Capture the cell that displays the provided text and extract its [x, y] central coordinate. 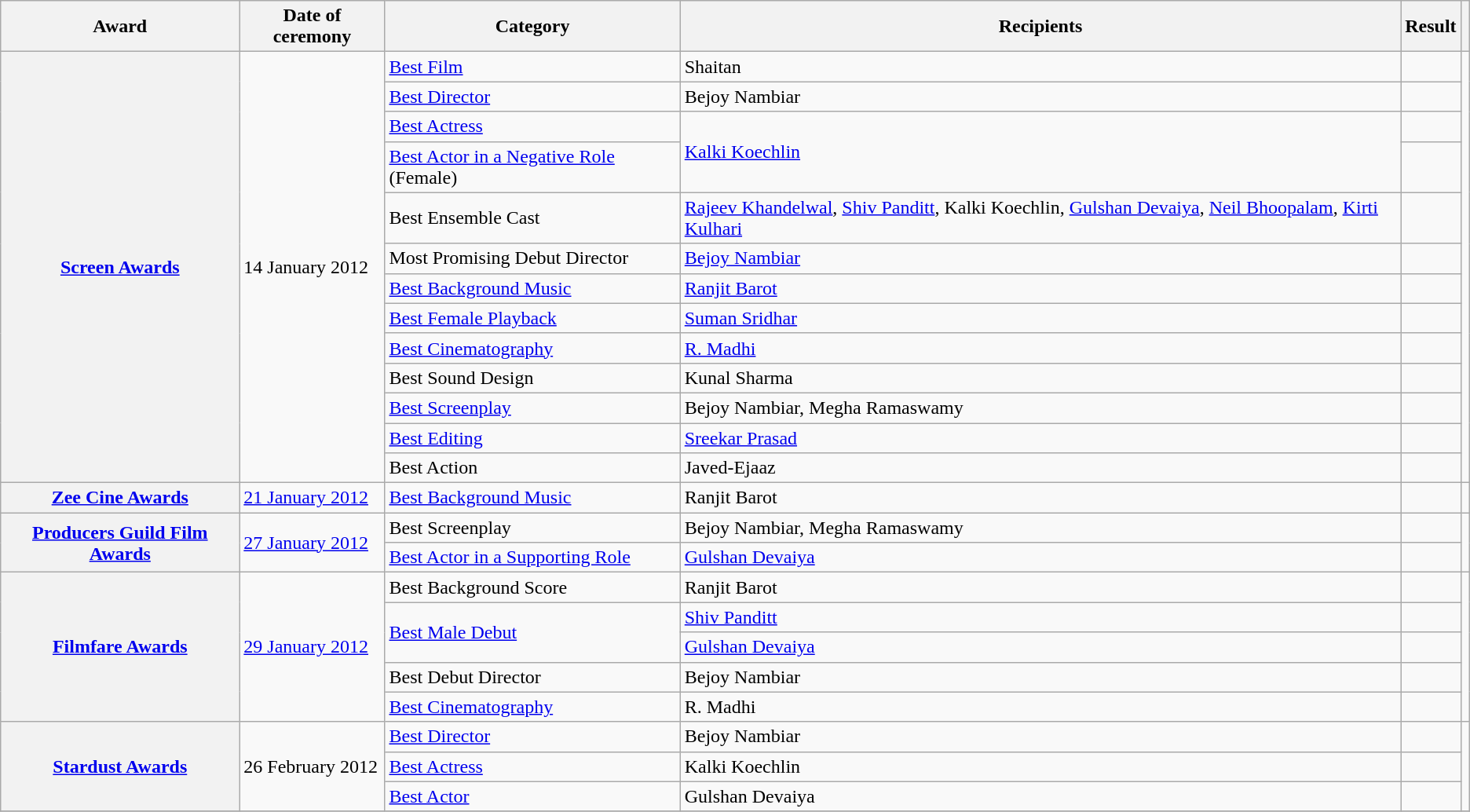
Result [1431, 27]
Category [532, 27]
Rajeev Khandelwal, Shiv Panditt, Kalki Koechlin, Gulshan Devaiya, Neil Bhoopalam, Kirti Kulhari [1040, 218]
Best Action [532, 468]
Kunal Sharma [1040, 378]
21 January 2012 [313, 498]
Best Female Playback [532, 318]
Sreekar Prasad [1040, 437]
Shaitan [1040, 67]
Shiv Panditt [1040, 617]
Best Film [532, 67]
29 January 2012 [313, 647]
Stardust Awards [120, 766]
Date of ceremony [313, 27]
14 January 2012 [313, 267]
Most Promising Debut Director [532, 258]
Producers Guild Film Awards [120, 543]
Best Sound Design [532, 378]
Best Male Debut [532, 632]
Best Actor [532, 796]
Best Ensemble Cast [532, 218]
Best Actor in a Supporting Role [532, 558]
Filmfare Awards [120, 647]
Screen Awards [120, 267]
26 February 2012 [313, 766]
Recipients [1040, 27]
Javed-Ejaaz [1040, 468]
Best Debut Director [532, 677]
Award [120, 27]
Suman Sridhar [1040, 318]
Zee Cine Awards [120, 498]
Best Background Score [532, 587]
27 January 2012 [313, 543]
Best Actor in a Negative Role (Female) [532, 166]
Best Editing [532, 437]
